Find where the given text appears and provide that cell's center as [X, Y] coordinate. 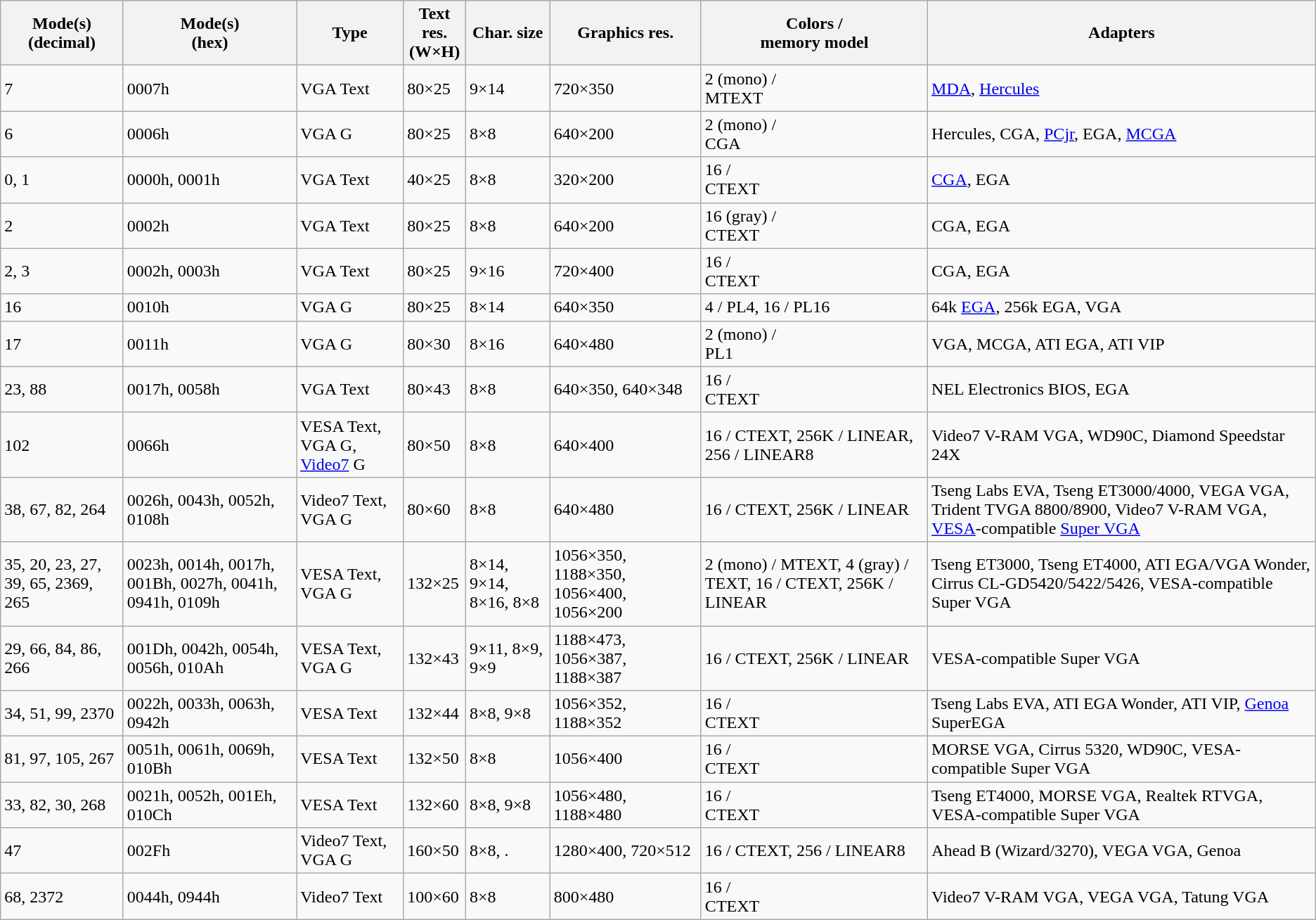
8×16 [508, 343]
2 [62, 225]
Video7 V-RAM VGA, VEGA VGA, Tatung VGA [1122, 896]
68, 2372 [62, 896]
0002h [209, 225]
9×14 [508, 89]
9×11, 8×9, 9×9 [508, 658]
Video7 V-RAM VGA, WD90C, Diamond Speedstar 24X [1122, 445]
Text res.(W×H) [434, 33]
720×350 [626, 89]
Graphics res. [626, 33]
8×14 [508, 307]
2 (mono) / MTEXT, 4 (gray) / TEXT, 16 / CTEXT, 256K / LINEAR [814, 584]
0007h [209, 89]
6 [62, 134]
Colors / memory model [814, 33]
0011h [209, 343]
132×43 [434, 658]
35, 20, 23, 27, 39, 65, 2369, 265 [62, 584]
8×8, . [508, 851]
NEL Electronics BIOS, EGA [1122, 390]
160×50 [434, 851]
Ahead B (Wizard/3270), VEGA VGA, Genoa [1122, 851]
0006h [209, 134]
VESA-compatible Super VGA [1122, 658]
80×30 [434, 343]
VESA Text, VGA G, Video7 G [350, 445]
0044h, 0944h [209, 896]
1188×473, 1056×387, 1188×387 [626, 658]
1280×400, 720×512 [626, 851]
33, 82, 30, 268 [62, 805]
Tseng ET4000, MORSE VGA, Realtek RTVGA, VESA-compatible Super VGA [1122, 805]
0023h, 0014h, 0017h, 001Bh, 0027h, 0041h, 0941h, 0109h [209, 584]
1056×480, 1188×480 [626, 805]
800×480 [626, 896]
Adapters [1122, 33]
MDA, Hercules [1122, 89]
2 (mono) / CGA [814, 134]
320×200 [626, 180]
4 / PL4, 16 / PL16 [814, 307]
640×350 [626, 307]
16 [62, 307]
29, 66, 84, 86, 266 [62, 658]
720×400 [626, 271]
0010h [209, 307]
1056×350, 1188×350, 1056×400, 1056×200 [626, 584]
81, 97, 105, 267 [62, 760]
001Dh, 0042h, 0054h, 0056h, 010Ah [209, 658]
0002h, 0003h [209, 271]
64k EGA, 256k EGA, VGA [1122, 307]
0000h, 0001h [209, 180]
Tseng Labs EVA, ATI EGA Wonder, ATI VIP, Genoa SuperEGA [1122, 713]
640×350, 640×348 [626, 390]
1056×400 [626, 760]
132×44 [434, 713]
0, 1 [62, 180]
132×25 [434, 584]
2, 3 [62, 271]
Type [350, 33]
8×14, 9×14, 8×16, 8×8 [508, 584]
0021h, 0052h, 001Eh, 010Ch [209, 805]
MORSE VGA, Cirrus 5320, WD90C, VESA-compatible Super VGA [1122, 760]
34, 51, 99, 2370 [62, 713]
1056×352, 1188×352 [626, 713]
7 [62, 89]
Mode(s)(hex) [209, 33]
0066h [209, 445]
0051h, 0061h, 0069h, 010Bh [209, 760]
VGA, MCGA, ATI EGA, ATI VIP [1122, 343]
002Fh [209, 851]
2 (mono) / PL1 [814, 343]
38, 67, 82, 264 [62, 509]
0026h, 0043h, 0052h, 0108h [209, 509]
132×60 [434, 805]
2 (mono) / MTEXT [814, 89]
16 / CTEXT, 256K / LINEAR, 256 / LINEAR8 [814, 445]
16 (gray) / CTEXT [814, 225]
102 [62, 445]
23, 88 [62, 390]
Char. size [508, 33]
80×60 [434, 509]
100×60 [434, 896]
17 [62, 343]
Video7 Text [350, 896]
16 / CTEXT, 256 / LINEAR8 [814, 851]
0017h, 0058h [209, 390]
Tseng ET3000, Tseng ET4000, ATI EGA/VGA Wonder, Cirrus CL-GD5420/5422/5426, VESA-compatible Super VGA [1122, 584]
640×400 [626, 445]
80×43 [434, 390]
9×16 [508, 271]
47 [62, 851]
40×25 [434, 180]
80×50 [434, 445]
Tseng Labs EVA, Tseng ET3000/4000, VEGA VGA, Trident TVGA 8800/8900, Video7 V-RAM VGA, VESA-compatible Super VGA [1122, 509]
Hercules, CGA, PCjr, EGA, MCGA [1122, 134]
Mode(s)(decimal) [62, 33]
132×50 [434, 760]
0022h, 0033h, 0063h, 0942h [209, 713]
